Scan for the cell matching the given text and deliver its [X, Y] coordinate at center. 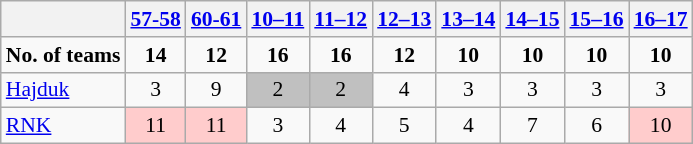
60-61 [216, 19]
6 [596, 126]
5 [404, 126]
13–14 [468, 19]
10–11 [278, 19]
57-58 [155, 19]
12–13 [404, 19]
11–12 [340, 19]
Hajduk [64, 90]
15–16 [596, 19]
16–17 [661, 19]
7 [532, 126]
RNK [64, 126]
No. of teams [64, 55]
9 [216, 90]
14 [155, 55]
14–15 [532, 19]
